Return the [X, Y] coordinate for the center point of the cell that contains the specified text.  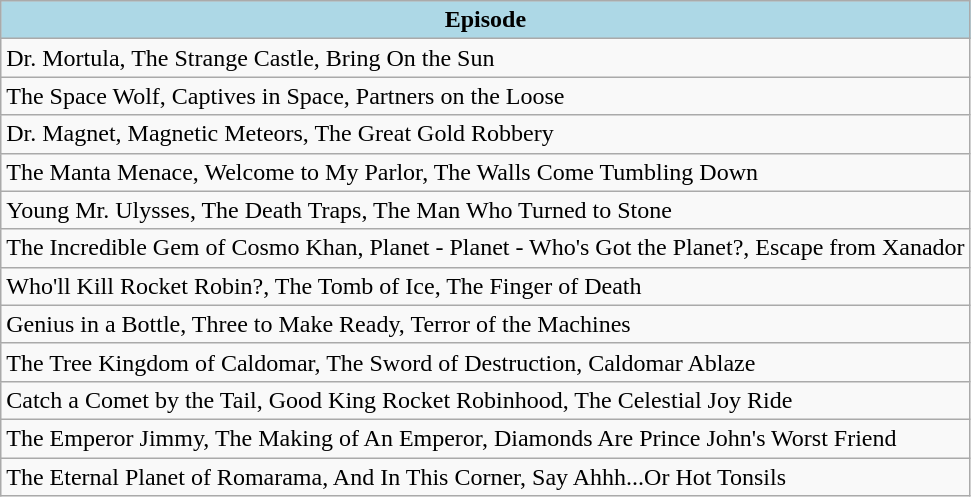
Dr. Magnet, Magnetic Meteors, The Great Gold Robbery [486, 134]
The Tree Kingdom of Caldomar, The Sword of Destruction, Caldomar Ablaze [486, 362]
The Eternal Planet of Romarama, And In This Corner, Say Ahhh...Or Hot Tonsils [486, 477]
The Space Wolf, Captives in Space, Partners on the Loose [486, 96]
Who'll Kill Rocket Robin?, The Tomb of Ice, The Finger of Death [486, 286]
The Manta Menace, Welcome to My Parlor, The Walls Come Tumbling Down [486, 172]
Dr. Mortula, The Strange Castle, Bring On the Sun [486, 58]
Young Mr. Ulysses, The Death Traps, The Man Who Turned to Stone [486, 210]
Catch a Comet by the Tail, Good King Rocket Robinhood, The Celestial Joy Ride [486, 400]
The Emperor Jimmy, The Making of An Emperor, Diamonds Are Prince John's Worst Friend [486, 438]
Episode [486, 20]
Genius in a Bottle, Three to Make Ready, Terror of the Machines [486, 324]
The Incredible Gem of Cosmo Khan, Planet - Planet - Who's Got the Planet?, Escape from Xanador [486, 248]
